Pinpoint the cell where the given text exists, returning its [X, Y] midpoint coordinate. 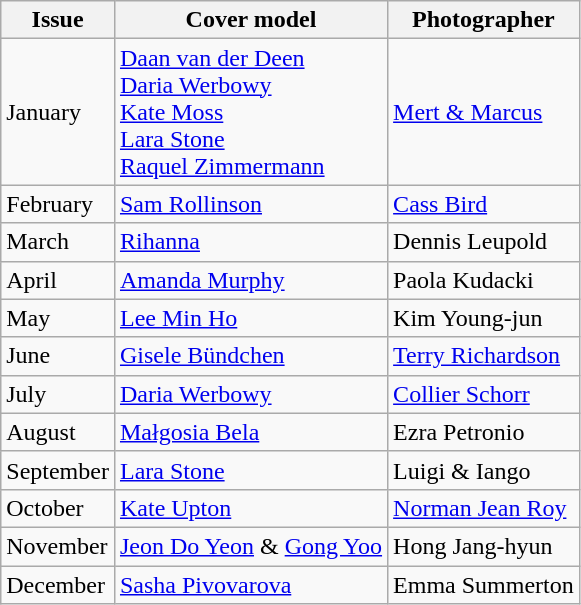
Issue [58, 20]
Norman Jean Roy [484, 508]
Cass Bird [484, 204]
Daria Werbowy [250, 394]
Photographer [484, 20]
Lara Stone [250, 470]
Mert & Marcus [484, 112]
Dennis Leupold [484, 242]
April [58, 280]
Amanda Murphy [250, 280]
February [58, 204]
Cover model [250, 20]
March [58, 242]
Gisele Bündchen [250, 356]
May [58, 318]
Ezra Petronio [484, 432]
Sam Rollinson [250, 204]
Daan van der DeenDaria WerbowyKate MossLara StoneRaquel Zimmermann [250, 112]
Małgosia Bela [250, 432]
Emma Summerton [484, 585]
Terry Richardson [484, 356]
Hong Jang-hyun [484, 546]
Rihanna [250, 242]
Kim Young-jun [484, 318]
Paola Kudacki [484, 280]
June [58, 356]
Luigi & Iango [484, 470]
Lee Min Ho [250, 318]
Collier Schorr [484, 394]
November [58, 546]
July [58, 394]
October [58, 508]
August [58, 432]
December [58, 585]
Kate Upton [250, 508]
January [58, 112]
September [58, 470]
Sasha Pivovarova [250, 585]
Jeon Do Yeon & Gong Yoo [250, 546]
